Find where the given text appears and provide that cell's center as (x, y) coordinate. 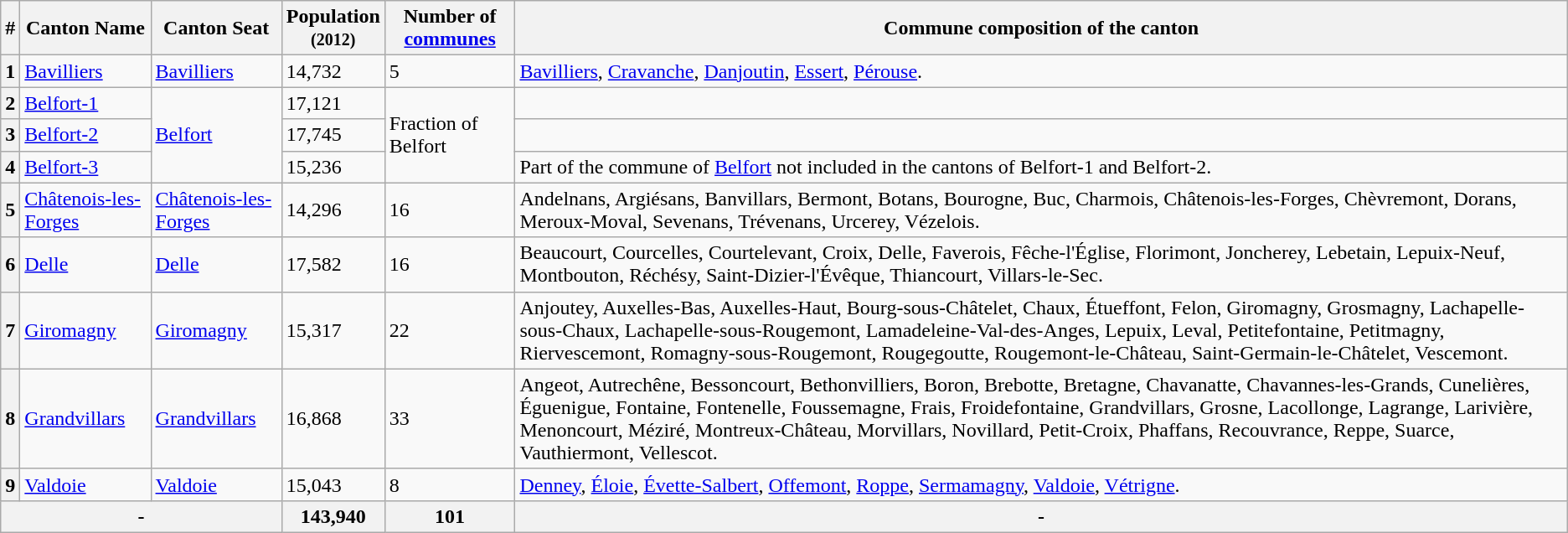
9 (10, 484)
Belfort-1 (85, 103)
Belfort-3 (85, 167)
6 (10, 265)
143,940 (333, 516)
Denney, Éloie, Évette-Salbert, Offemont, Roppe, Sermamagny, Valdoie, Vétrigne. (1041, 484)
7 (10, 330)
14,732 (333, 71)
Number of communes (450, 28)
Commune composition of the canton (1041, 28)
16,868 (333, 419)
17,582 (333, 265)
33 (450, 419)
101 (450, 516)
14,296 (333, 210)
17,121 (333, 103)
Fraction of Belfort (450, 135)
17,745 (333, 135)
Population(2012) (333, 28)
1 (10, 71)
# (10, 28)
15,317 (333, 330)
Canton Name (85, 28)
2 (10, 103)
3 (10, 135)
Belfort-2 (85, 135)
15,043 (333, 484)
22 (450, 330)
Bavilliers, Cravanche, Danjoutin, Essert, Pérouse. (1041, 71)
Part of the commune of Belfort not included in the cantons of Belfort-1 and Belfort-2. (1041, 167)
4 (10, 167)
Canton Seat (216, 28)
15,236 (333, 167)
Belfort (216, 135)
